From the cell containing the given text, extract its center point as (X, Y) coordinate. 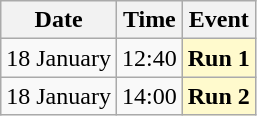
14:00 (149, 96)
Time (149, 20)
Event (218, 20)
Run 1 (218, 58)
12:40 (149, 58)
Date (59, 20)
Run 2 (218, 96)
